For the text-containing cell, return its midpoint in (x, y) coordinate format. 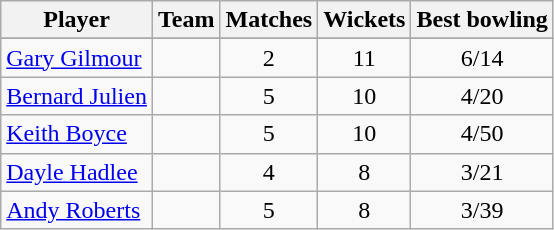
Matches (269, 20)
Bernard Julien (77, 96)
Andy Roberts (77, 210)
4/50 (482, 134)
6/14 (482, 58)
4/20 (482, 96)
Dayle Hadlee (77, 172)
Gary Gilmour (77, 58)
3/39 (482, 210)
Team (186, 20)
3/21 (482, 172)
Player (77, 20)
2 (269, 58)
4 (269, 172)
Best bowling (482, 20)
Keith Boyce (77, 134)
Wickets (364, 20)
11 (364, 58)
